Determine the [X, Y] coordinate at the center of the cell enclosing the given text.  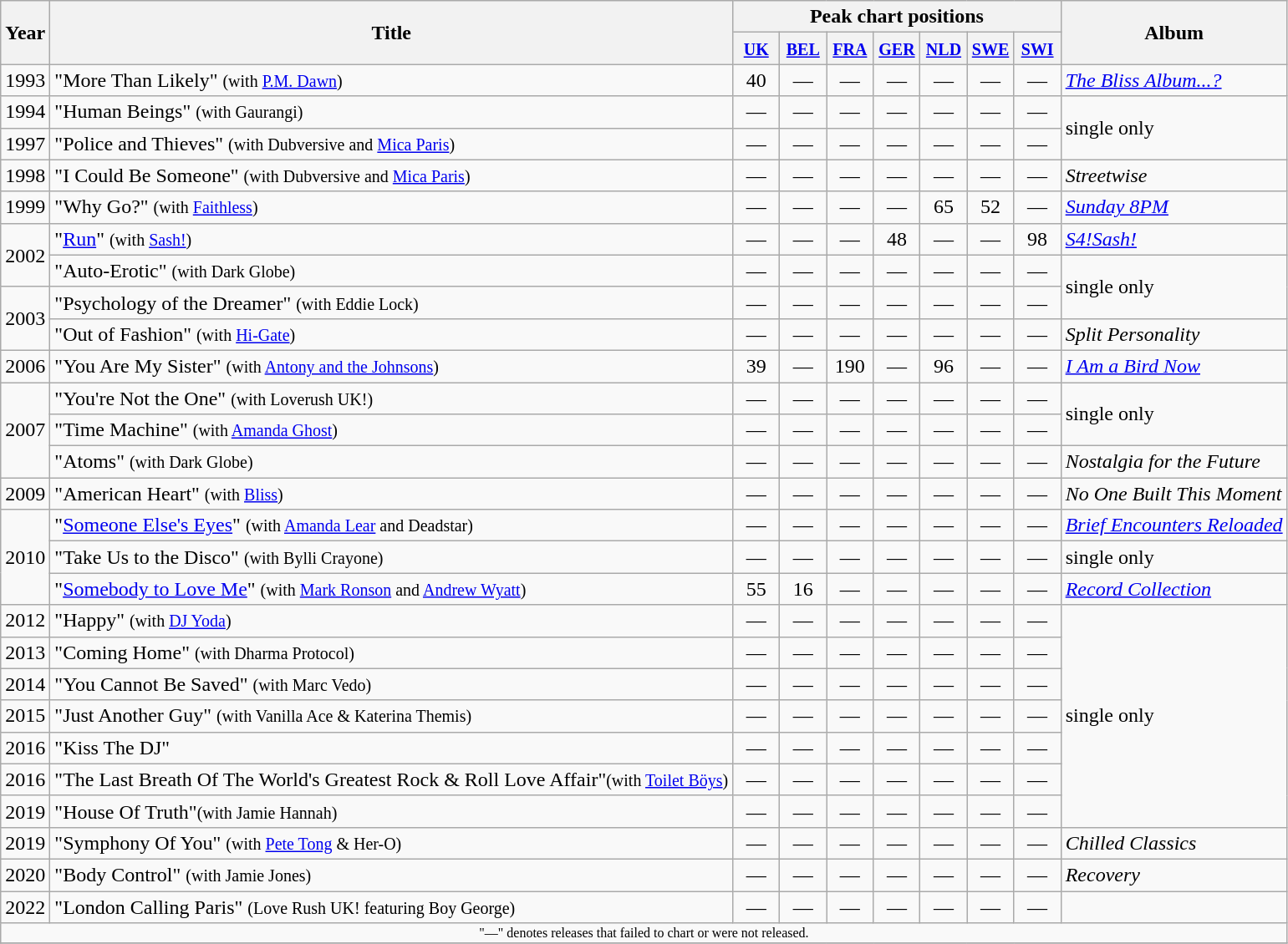
1997 [25, 144]
"You Are My Sister" (with Antony and the Johnsons) [391, 366]
"Out of Fashion" (with Hi-Gate) [391, 334]
Recovery [1173, 875]
S4!Sash! [1173, 239]
65 [944, 207]
39 [756, 366]
"Human Beings" (with Gaurangi) [391, 112]
2009 [25, 494]
"You're Not the One" (with Loverush UK!) [391, 398]
"Someone Else's Eyes" (with Amanda Lear and Deadstar) [391, 525]
"London Calling Paris" (Love Rush UK! featuring Boy George) [391, 906]
"Coming Home" (with Dharma Protocol) [391, 652]
52 [990, 207]
"Happy" (with DJ Yoda) [391, 621]
48 [897, 239]
Peak chart positions [897, 17]
2015 [25, 716]
Nostalgia for the Future [1173, 462]
1999 [25, 207]
2022 [25, 906]
"Police and Thieves" (with Dubversive and Mica Paris) [391, 144]
"More Than Likely" (with P.M. Dawn) [391, 80]
"Auto-Erotic" (with Dark Globe) [391, 271]
BEL [803, 48]
"You Cannot Be Saved" (with Marc Vedo) [391, 684]
2007 [25, 430]
1998 [25, 175]
"Somebody to Love Me" (with Mark Ronson and Andrew Wyatt) [391, 589]
"The Last Breath Of The World's Greatest Rock & Roll Love Affair"(with Toilet Böys) [391, 779]
2020 [25, 875]
Split Personality [1173, 334]
"I Could Be Someone" (with Dubversive and Mica Paris) [391, 175]
Brief Encounters Reloaded [1173, 525]
"House Of Truth"(with Jamie Hannah) [391, 811]
SWE [990, 48]
2002 [25, 255]
2006 [25, 366]
96 [944, 366]
No One Built This Moment [1173, 494]
2012 [25, 621]
SWI [1037, 48]
NLD [944, 48]
"Why Go?" (with Faithless) [391, 207]
"Atoms" (with Dark Globe) [391, 462]
98 [1037, 239]
Streetwise [1173, 175]
Chilled Classics [1173, 843]
"Time Machine" (with Amanda Ghost) [391, 430]
Sunday 8PM [1173, 207]
1994 [25, 112]
GER [897, 48]
"Psychology of the Dreamer" (with Eddie Lock) [391, 302]
"Kiss The DJ" [391, 748]
2013 [25, 652]
2003 [25, 318]
1993 [25, 80]
FRA [850, 48]
Record Collection [1173, 589]
Year [25, 33]
I Am a Bird Now [1173, 366]
Title [391, 33]
"Just Another Guy" (with Vanilla Ace & Katerina Themis) [391, 716]
The Bliss Album...? [1173, 80]
UK [756, 48]
Album [1173, 33]
"—" denotes releases that failed to chart or were not released. [644, 933]
190 [850, 366]
"Symphony Of You" (with Pete Tong & Her-O) [391, 843]
"Body Control" (with Jamie Jones) [391, 875]
"Run" (with Sash!) [391, 239]
"American Heart" (with Bliss) [391, 494]
16 [803, 589]
55 [756, 589]
"Take Us to the Disco" (with Bylli Crayone) [391, 557]
2014 [25, 684]
2010 [25, 557]
40 [756, 80]
